Return (x, y) of the center of cell containing provided text 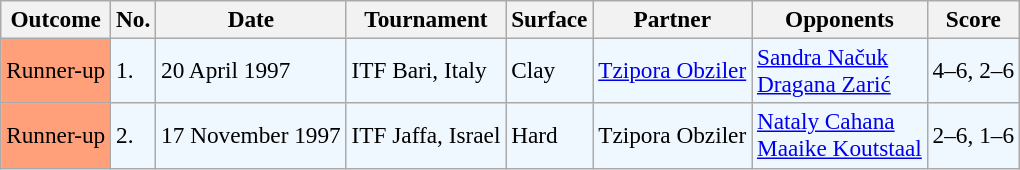
Clay (550, 70)
Nataly Cahana Maaike Koutstaal (840, 136)
Sandra Načuk Dragana Zarić (840, 70)
2. (134, 136)
Partner (672, 19)
Date (251, 19)
Hard (550, 136)
1. (134, 70)
Score (973, 19)
Surface (550, 19)
Opponents (840, 19)
2–6, 1–6 (973, 136)
ITF Jaffa, Israel (426, 136)
ITF Bari, Italy (426, 70)
20 April 1997 (251, 70)
Tournament (426, 19)
17 November 1997 (251, 136)
4–6, 2–6 (973, 70)
No. (134, 19)
Outcome (56, 19)
